Determine the (x, y) coordinate at the center of the cell enclosing the given text.  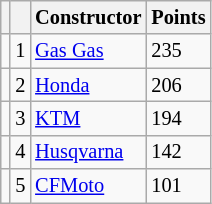
142 (178, 152)
Husqvarna (88, 152)
3 (20, 118)
235 (178, 51)
1 (20, 51)
101 (178, 186)
5 (20, 186)
2 (20, 85)
Honda (88, 85)
4 (20, 152)
CFMoto (88, 186)
Points (178, 17)
Constructor (88, 17)
194 (178, 118)
KTM (88, 118)
Gas Gas (88, 51)
206 (178, 85)
